Return [x, y] of the center of cell containing provided text 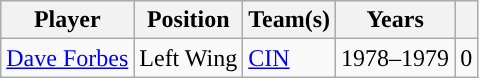
0 [466, 58]
Left Wing [188, 58]
CIN [290, 58]
Position [188, 20]
Team(s) [290, 20]
1978–1979 [396, 58]
Years [396, 20]
Player [68, 20]
Dave Forbes [68, 58]
